Capture the cell that displays the provided text and extract its [x, y] central coordinate. 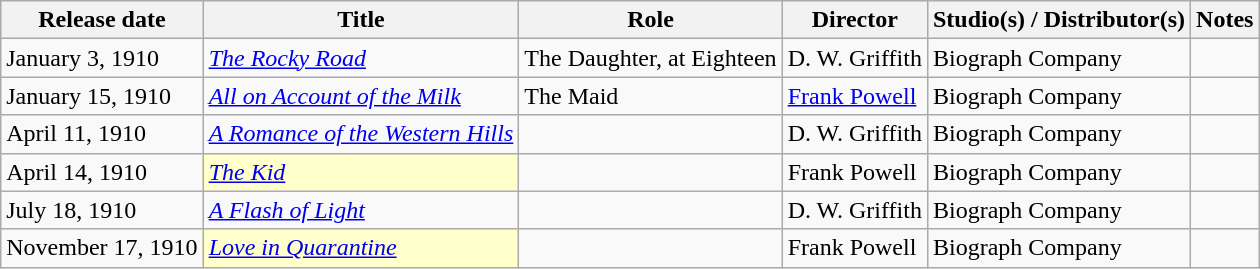
A Romance of the Western Hills [361, 134]
All on Account of the Milk [361, 96]
The Rocky Road [361, 58]
The Maid [650, 96]
The Daughter, at Eighteen [650, 58]
Release date [102, 20]
April 14, 1910 [102, 172]
July 18, 1910 [102, 210]
April 11, 1910 [102, 134]
January 15, 1910 [102, 96]
A Flash of Light [361, 210]
January 3, 1910 [102, 58]
Studio(s) / Distributor(s) [1058, 20]
Director [854, 20]
Role [650, 20]
November 17, 1910 [102, 248]
Notes [1225, 20]
Love in Quarantine [361, 248]
Title [361, 20]
The Kid [361, 172]
